Determine the (X, Y) coordinate at the center of the cell enclosing the given text.  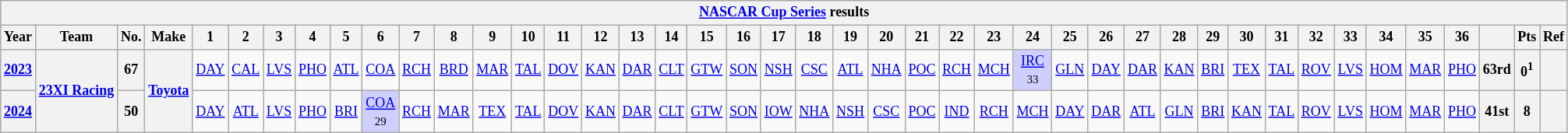
3 (279, 37)
Year (19, 37)
50 (131, 112)
32 (1317, 37)
63rd (1496, 70)
20 (886, 37)
Ref (1554, 37)
33 (1350, 37)
18 (814, 37)
21 (922, 37)
35 (1425, 37)
36 (1462, 37)
27 (1142, 37)
14 (672, 37)
No. (131, 37)
IND (957, 112)
26 (1107, 37)
01 (1527, 70)
BRD (454, 70)
2 (246, 37)
34 (1386, 37)
6 (380, 37)
15 (707, 37)
12 (601, 37)
30 (1247, 37)
COA (380, 70)
4 (313, 37)
9 (493, 37)
COA29 (380, 112)
7 (417, 37)
67 (131, 70)
10 (528, 37)
Make (168, 37)
2024 (19, 112)
31 (1281, 37)
25 (1070, 37)
22 (957, 37)
23XI Racing (76, 90)
41st (1496, 112)
CAL (246, 70)
Pts (1527, 37)
19 (851, 37)
2023 (19, 70)
28 (1179, 37)
16 (743, 37)
11 (563, 37)
29 (1213, 37)
23 (994, 37)
17 (778, 37)
NASCAR Cup Series results (784, 12)
1 (210, 37)
Team (76, 37)
Toyota (168, 90)
24 (1033, 37)
13 (637, 37)
IOW (778, 112)
IRC33 (1033, 70)
5 (346, 37)
